Return (x, y) of the center of cell containing provided text 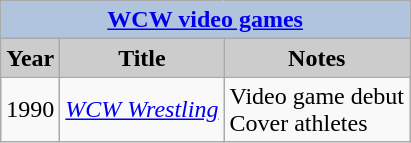
WCW Wrestling (142, 110)
Notes (317, 58)
WCW video games (206, 20)
1990 (30, 110)
Year (30, 58)
Title (142, 58)
Video game debut Cover athletes (317, 110)
